Provide the [X, Y] coordinate of the cell's center where the given text is located.  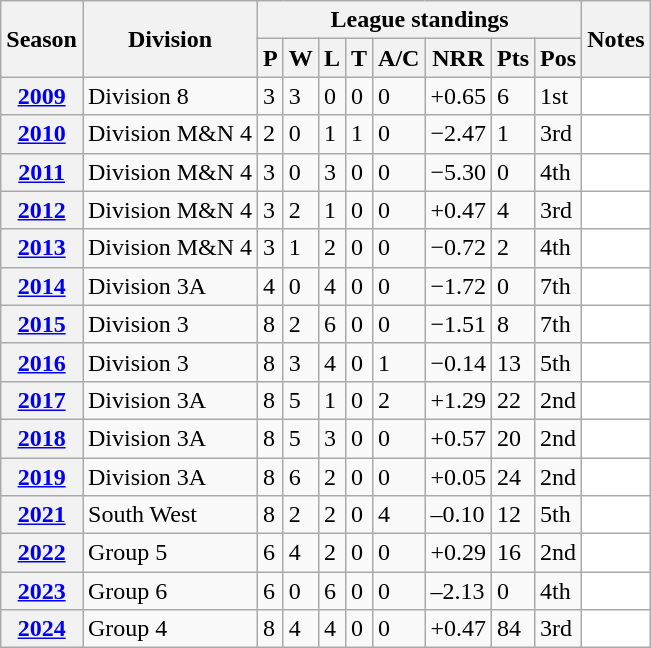
2010 [42, 134]
W [300, 58]
+0.05 [458, 477]
2016 [42, 362]
84 [514, 629]
Season [42, 39]
−1.51 [458, 324]
Division 8 [170, 96]
A/C [399, 58]
T [358, 58]
Group 4 [170, 629]
2011 [42, 172]
−0.72 [458, 248]
2022 [42, 553]
16 [514, 553]
2012 [42, 210]
20 [514, 438]
Pos [558, 58]
Group 5 [170, 553]
1st [558, 96]
–0.10 [458, 515]
+0.29 [458, 553]
South West [170, 515]
2013 [42, 248]
Pts [514, 58]
L [332, 58]
Group 6 [170, 591]
+1.29 [458, 400]
NRR [458, 58]
12 [514, 515]
−5.30 [458, 172]
−0.14 [458, 362]
2018 [42, 438]
+0.65 [458, 96]
2015 [42, 324]
2014 [42, 286]
+0.57 [458, 438]
−1.72 [458, 286]
Division [170, 39]
−2.47 [458, 134]
2017 [42, 400]
–2.13 [458, 591]
2019 [42, 477]
2024 [42, 629]
13 [514, 362]
P [271, 58]
24 [514, 477]
2023 [42, 591]
2021 [42, 515]
League standings [420, 20]
2009 [42, 96]
Notes [616, 39]
22 [514, 400]
